Identify which cell holds the provided text, then report its [X, Y] central coordinate. 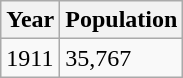
Population [122, 20]
35,767 [122, 58]
Year [30, 20]
1911 [30, 58]
